Search for the cell housing the specified text and yield its [x, y] center coordinate. 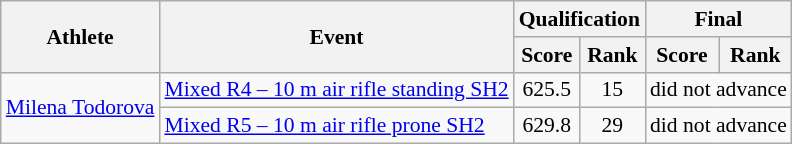
Athlete [80, 36]
Mixed R4 – 10 m air rifle standing SH2 [336, 90]
625.5 [547, 90]
Milena Todorova [80, 108]
Event [336, 36]
629.8 [547, 126]
29 [612, 126]
Qualification [580, 19]
Final [718, 19]
15 [612, 90]
Mixed R5 – 10 m air rifle prone SH2 [336, 126]
